Search for the cell housing the specified text and yield its (X, Y) center coordinate. 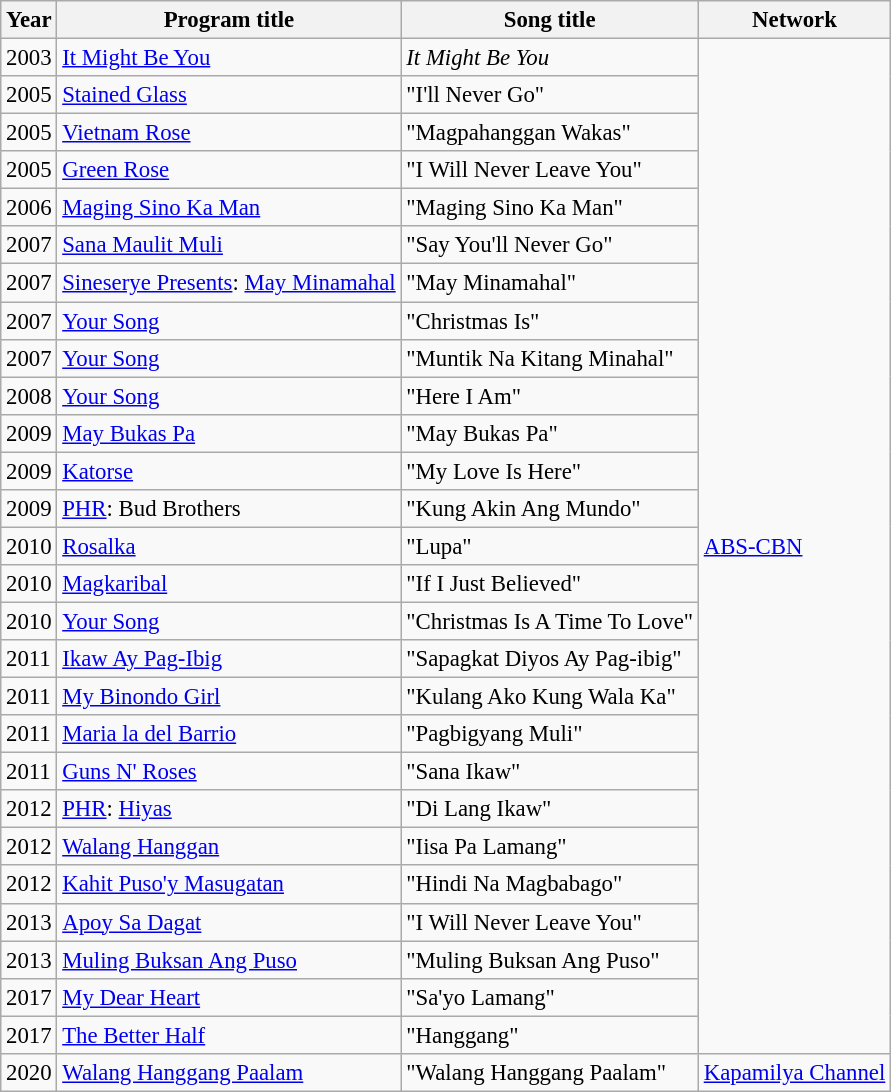
"Pagbigyang Muli" (550, 734)
"Sapagkat Diyos Ay Pag-ibig" (550, 659)
"My Love Is Here" (550, 471)
My Binondo Girl (229, 697)
"Kung Akin Ang Mundo" (550, 509)
Muling Buksan Ang Puso (229, 960)
PHR: Bud Brothers (229, 509)
"If I Just Believed" (550, 584)
Katorse (229, 471)
"Lupa" (550, 546)
The Better Half (229, 1035)
"Di Lang Ikaw" (550, 809)
"Walang Hanggang Paalam" (550, 1073)
"Muling Buksan Ang Puso" (550, 960)
Apoy Sa Dagat (229, 922)
2008 (29, 396)
Vietnam Rose (229, 133)
Magkaribal (229, 584)
"Maging Sino Ka Man" (550, 208)
"Christmas Is" (550, 321)
"I'll Never Go" (550, 95)
"Sana Ikaw" (550, 772)
"Magpahanggan Wakas" (550, 133)
Ikaw Ay Pag-Ibig (229, 659)
"Say You'll Never Go" (550, 245)
2006 (29, 208)
Walang Hanggang Paalam (229, 1073)
Guns N' Roses (229, 772)
"May Bukas Pa" (550, 433)
"Iisa Pa Lamang" (550, 847)
"Muntik Na Kitang Minahal" (550, 358)
Green Rose (229, 170)
Maging Sino Ka Man (229, 208)
"Hindi Na Magbabago" (550, 885)
"Christmas Is A Time To Love" (550, 621)
Song title (550, 20)
"Kulang Ako Kung Wala Ka" (550, 697)
"May Minamahal" (550, 283)
May Bukas Pa (229, 433)
Stained Glass (229, 95)
Rosalka (229, 546)
Network (794, 20)
Kapamilya Channel (794, 1073)
My Dear Heart (229, 997)
Walang Hanggan (229, 847)
Year (29, 20)
2003 (29, 58)
"Here I Am" (550, 396)
Kahit Puso'y Masugatan (229, 885)
"Hanggang" (550, 1035)
Sineserye Presents: May Minamahal (229, 283)
"Sa'yo Lamang" (550, 997)
PHR: Hiyas (229, 809)
Program title (229, 20)
2020 (29, 1073)
Sana Maulit Muli (229, 245)
ABS-CBN (794, 546)
Maria la del Barrio (229, 734)
